From the cell containing the given text, extract its center point as [x, y] coordinate. 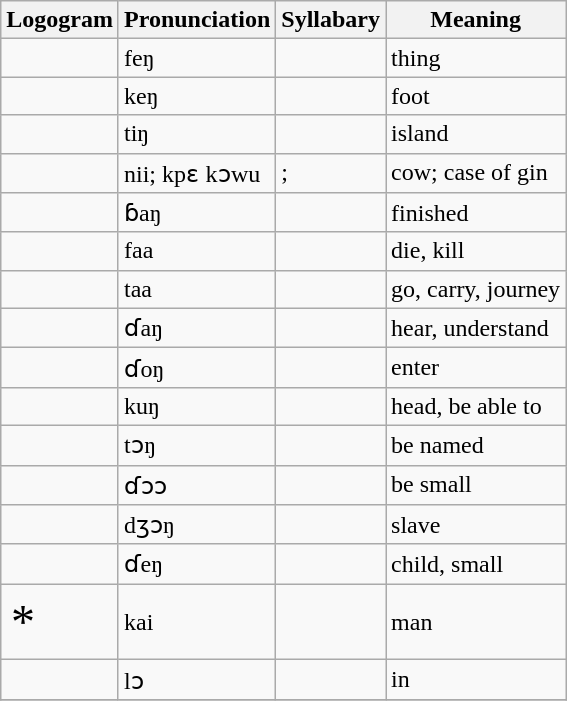
enter [476, 368]
slave [476, 525]
thing [476, 58]
child, small [476, 564]
dʒɔŋ [196, 525]
ɗeŋ [196, 564]
tiŋ [196, 134]
nii; kpɛ kɔwu [196, 173]
kai [196, 622]
keŋ [196, 96]
feŋ [196, 58]
Syllabary [331, 20]
foot [476, 96]
island [476, 134]
ɗɔɔ [196, 485]
taa [196, 289]
be small [476, 485]
finished [476, 213]
* [60, 622]
tɔŋ [196, 445]
die, kill [476, 251]
hear, understand [476, 328]
head, be able to [476, 406]
be named [476, 445]
in [476, 680]
ɗoŋ [196, 368]
kuŋ [196, 406]
faa [196, 251]
man [476, 622]
cow; case of gin [476, 173]
Logogram [60, 20]
lɔ [196, 680]
; [331, 173]
Pronunciation [196, 20]
ɓaŋ [196, 213]
ɗaŋ [196, 328]
Meaning [476, 20]
go, carry, journey [476, 289]
